Locate the cell with the specified text and output its [x, y] center coordinate. 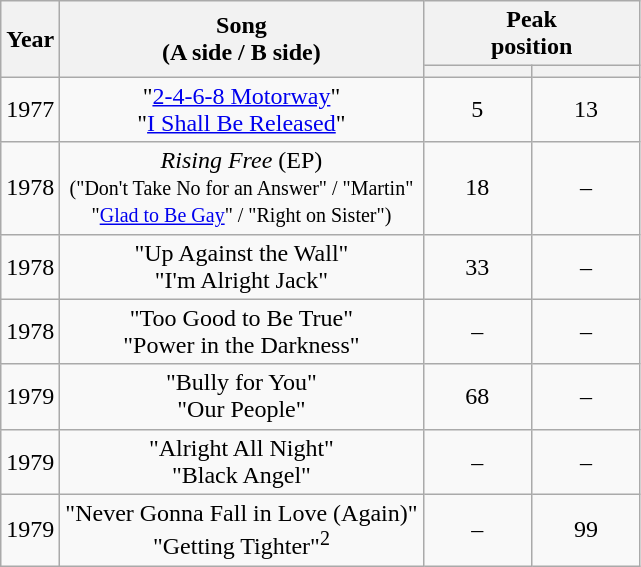
68 [478, 396]
"Alright All Night""Black Angel" [242, 462]
Rising Free (EP)("Don't Take No for an Answer" / "Martin""Glad to Be Gay" / "Right on Sister") [242, 188]
18 [478, 188]
"Never Gonna Fall in Love (Again)""Getting Tighter"2 [242, 530]
"Too Good to Be True""Power in the Darkness" [242, 332]
"Bully for You""Our People" [242, 396]
13 [586, 110]
"Up Against the Wall""I'm Alright Jack" [242, 266]
"2-4-6-8 Motorway""I Shall Be Released" [242, 110]
Song(A side / B side) [242, 39]
33 [478, 266]
Year [30, 39]
99 [586, 530]
Peakposition [532, 34]
5 [478, 110]
1977 [30, 110]
